Locate the cell with the specified text and output its [x, y] center coordinate. 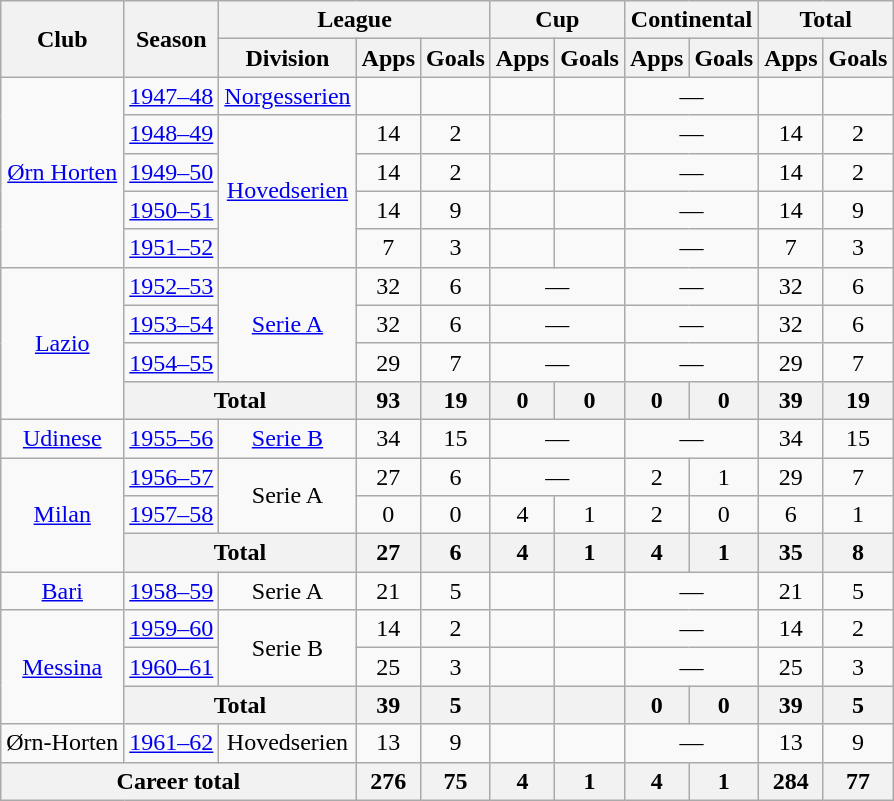
8 [858, 553]
1949–50 [172, 172]
Club [62, 39]
1955–56 [172, 438]
Season [172, 39]
Lazio [62, 343]
1961–62 [172, 743]
Udinese [62, 438]
Milan [62, 515]
35 [791, 553]
Division [288, 58]
1954–55 [172, 362]
Ørn-Horten [62, 743]
1956–57 [172, 477]
Career total [178, 781]
1957–58 [172, 515]
Messina [62, 667]
Ørn Horten [62, 172]
1947–48 [172, 96]
League [354, 20]
93 [388, 400]
1959–60 [172, 629]
Continental [691, 20]
1952–53 [172, 286]
1951–52 [172, 248]
75 [456, 781]
Cup [557, 20]
1960–61 [172, 667]
77 [858, 781]
1948–49 [172, 134]
1950–51 [172, 210]
Norgesserien [288, 96]
1958–59 [172, 591]
Bari [62, 591]
1953–54 [172, 324]
284 [791, 781]
276 [388, 781]
